Search for the cell housing the specified text and yield its [X, Y] center coordinate. 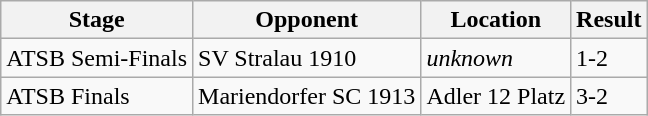
Stage [97, 20]
ATSB Semi-Finals [97, 58]
SV Stralau 1910 [307, 58]
Mariendorfer SC 1913 [307, 96]
unknown [496, 58]
ATSB Finals [97, 96]
Adler 12 Platz [496, 96]
Result [609, 20]
Opponent [307, 20]
3-2 [609, 96]
1-2 [609, 58]
Location [496, 20]
